Locate the cell with the specified text and output its (x, y) center coordinate. 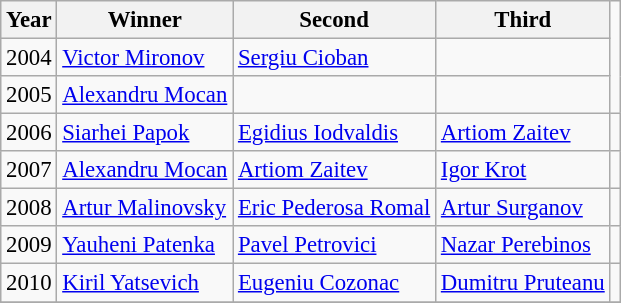
Eugeniu Cozonac (334, 283)
Igor Krot (523, 170)
Artur Surganov (523, 208)
2007 (29, 170)
Yauheni Patenka (145, 245)
2006 (29, 133)
Dumitru Pruteanu (523, 283)
Nazar Perebinos (523, 245)
Sergiu Cioban (334, 58)
Pavel Petrovici (334, 245)
Artur Malinovsky (145, 208)
Eric Pederosa Romal (334, 208)
Winner (145, 20)
Year (29, 20)
2009 (29, 245)
Kiril Yatsevich (145, 283)
Victor Mironov (145, 58)
2005 (29, 95)
Second (334, 20)
Egidius Iodvaldis (334, 133)
Siarhei Papok (145, 133)
2008 (29, 208)
2004 (29, 58)
2010 (29, 283)
Third (523, 20)
